Capture the cell that displays the provided text and extract its (x, y) central coordinate. 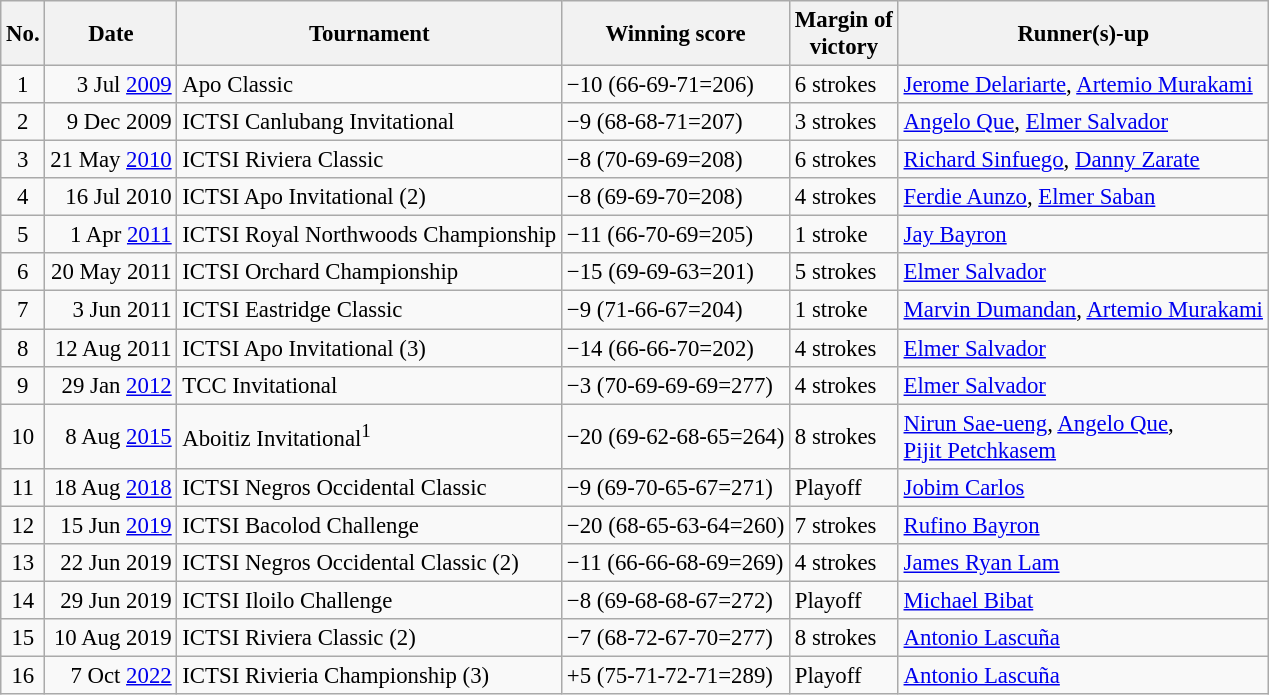
4 (23, 197)
Jobim Carlos (1083, 487)
Jerome Delariarte, Artemio Murakami (1083, 85)
1 (23, 85)
TCC Invitational (370, 385)
29 Jan 2012 (111, 385)
18 Aug 2018 (111, 487)
−8 (70-69-69=208) (676, 160)
9 Dec 2009 (111, 122)
ICTSI Eastridge Classic (370, 310)
ICTSI Canlubang Invitational (370, 122)
Ferdie Aunzo, Elmer Saban (1083, 197)
15 Jun 2019 (111, 525)
ICTSI Orchard Championship (370, 273)
3 strokes (844, 122)
15 (23, 638)
−11 (66-66-68-69=269) (676, 563)
−14 (66-66-70=202) (676, 348)
9 (23, 385)
13 (23, 563)
−20 (69-62-68-65=264) (676, 436)
11 (23, 487)
20 May 2011 (111, 273)
29 Jun 2019 (111, 600)
10 Aug 2019 (111, 638)
3 (23, 160)
−3 (70-69-69-69=277) (676, 385)
Apo Classic (370, 85)
21 May 2010 (111, 160)
Tournament (370, 34)
8 Aug 2015 (111, 436)
−9 (71-66-67=204) (676, 310)
6 (23, 273)
16 Jul 2010 (111, 197)
Margin ofvictory (844, 34)
2 (23, 122)
−11 (66-70-69=205) (676, 235)
Rufino Bayron (1083, 525)
Winning score (676, 34)
12 Aug 2011 (111, 348)
−8 (69-69-70=208) (676, 197)
Michael Bibat (1083, 600)
7 (23, 310)
Nirun Sae-ueng, Angelo Que, Pijit Petchkasem (1083, 436)
ICTSI Apo Invitational (3) (370, 348)
5 strokes (844, 273)
7 strokes (844, 525)
1 Apr 2011 (111, 235)
Runner(s)-up (1083, 34)
ICTSI Royal Northwoods Championship (370, 235)
−10 (66-69-71=206) (676, 85)
22 Jun 2019 (111, 563)
ICTSI Negros Occidental Classic (370, 487)
Date (111, 34)
ICTSI Negros Occidental Classic (2) (370, 563)
ICTSI Riviera Classic (2) (370, 638)
James Ryan Lam (1083, 563)
7 Oct 2022 (111, 675)
Aboitiz Invitational1 (370, 436)
8 (23, 348)
No. (23, 34)
−15 (69-69-63=201) (676, 273)
Angelo Que, Elmer Salvador (1083, 122)
+5 (75-71-72-71=289) (676, 675)
3 Jul 2009 (111, 85)
−20 (68-65-63-64=260) (676, 525)
16 (23, 675)
−9 (68-68-71=207) (676, 122)
3 Jun 2011 (111, 310)
ICTSI Riviera Classic (370, 160)
14 (23, 600)
Jay Bayron (1083, 235)
ICTSI Rivieria Championship (3) (370, 675)
Richard Sinfuego, Danny Zarate (1083, 160)
12 (23, 525)
−8 (69-68-68-67=272) (676, 600)
ICTSI Bacolod Challenge (370, 525)
10 (23, 436)
ICTSI Apo Invitational (2) (370, 197)
ICTSI Iloilo Challenge (370, 600)
5 (23, 235)
−9 (69-70-65-67=271) (676, 487)
−7 (68-72-67-70=277) (676, 638)
Marvin Dumandan, Artemio Murakami (1083, 310)
